Identify which cell holds the provided text, then report its [X, Y] central coordinate. 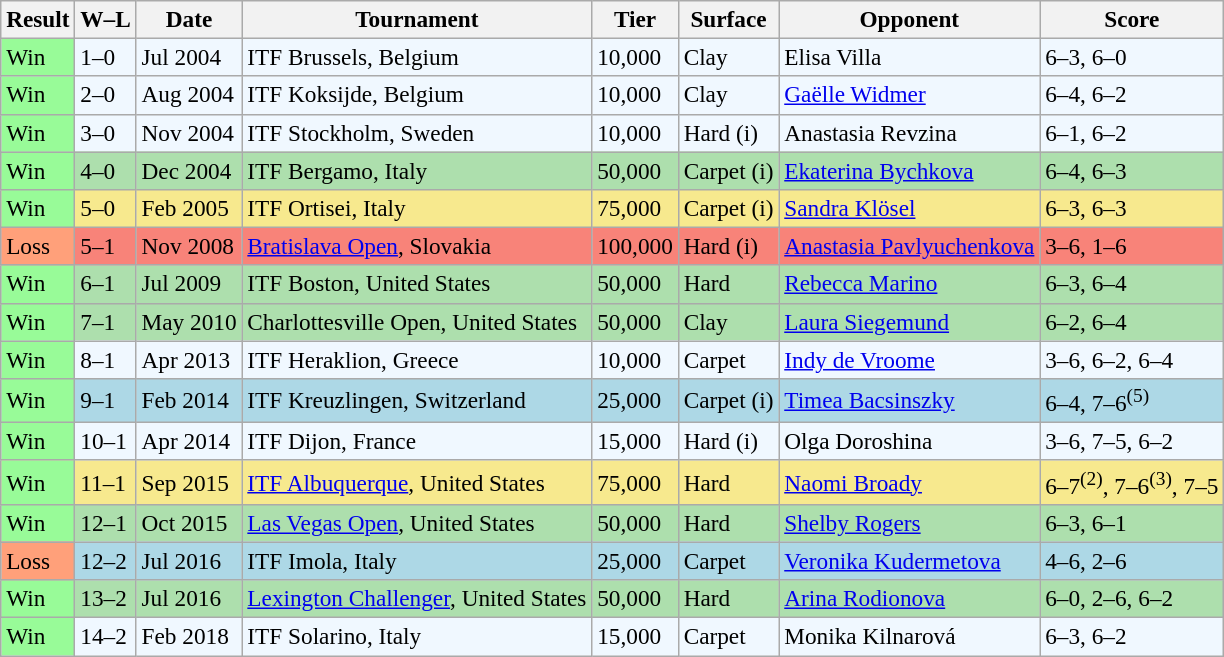
Feb 2018 [189, 636]
Indy de Vroome [910, 359]
4–6, 2–6 [1132, 561]
5–1 [106, 246]
Sandra Klösel [910, 208]
10–1 [106, 441]
Naomi Broady [910, 482]
Oct 2015 [189, 523]
Timea Bacsinszky [910, 400]
Gaëlle Widmer [910, 95]
Sep 2015 [189, 482]
3–6, 6–2, 6–4 [1132, 359]
Rebecca Marino [910, 284]
5–0 [106, 208]
6–3, 6–2 [1132, 636]
Apr 2013 [189, 359]
ITF Albuquerque, United States [417, 482]
4–0 [106, 170]
6–0, 2–6, 6–2 [1132, 599]
1–0 [106, 57]
Olga Doroshina [910, 441]
6–7(2), 7–6(3), 7–5 [1132, 482]
Nov 2004 [189, 133]
Charlottesville Open, United States [417, 322]
Nov 2008 [189, 246]
9–1 [106, 400]
ITF Koksijde, Belgium [417, 95]
ITF Stockholm, Sweden [417, 133]
100,000 [635, 246]
7–1 [106, 322]
Lexington Challenger, United States [417, 599]
12–1 [106, 523]
14–2 [106, 636]
ITF Bergamo, Italy [417, 170]
Ekaterina Bychkova [910, 170]
Surface [728, 19]
6–3, 6–1 [1132, 523]
Las Vegas Open, United States [417, 523]
6–3, 6–4 [1132, 284]
Anastasia Pavlyuchenkova [910, 246]
ITF Brussels, Belgium [417, 57]
3–0 [106, 133]
ITF Heraklion, Greece [417, 359]
8–1 [106, 359]
6–3, 6–0 [1132, 57]
3–6, 7–5, 6–2 [1132, 441]
Tournament [417, 19]
6–1, 6–2 [1132, 133]
Feb 2005 [189, 208]
6–4, 6–2 [1132, 95]
Dec 2004 [189, 170]
Laura Siegemund [910, 322]
Feb 2014 [189, 400]
12–2 [106, 561]
6–2, 6–4 [1132, 322]
6–1 [106, 284]
3–6, 1–6 [1132, 246]
Opponent [910, 19]
ITF Ortisei, Italy [417, 208]
ITF Boston, United States [417, 284]
Monika Kilnarová [910, 636]
Result [38, 19]
Apr 2014 [189, 441]
Elisa Villa [910, 57]
Date [189, 19]
6–4, 7–6(5) [1132, 400]
2–0 [106, 95]
Jul 2009 [189, 284]
Score [1132, 19]
Anastasia Revzina [910, 133]
11–1 [106, 482]
May 2010 [189, 322]
Veronika Kudermetova [910, 561]
Shelby Rogers [910, 523]
Tier [635, 19]
6–3, 6–3 [1132, 208]
Arina Rodionova [910, 599]
6–4, 6–3 [1132, 170]
ITF Solarino, Italy [417, 636]
ITF Dijon, France [417, 441]
Bratislava Open, Slovakia [417, 246]
W–L [106, 19]
13–2 [106, 599]
ITF Kreuzlingen, Switzerland [417, 400]
Jul 2004 [189, 57]
ITF Imola, Italy [417, 561]
Aug 2004 [189, 95]
